Determine the (X, Y) coordinate at the center of the cell enclosing the given text.  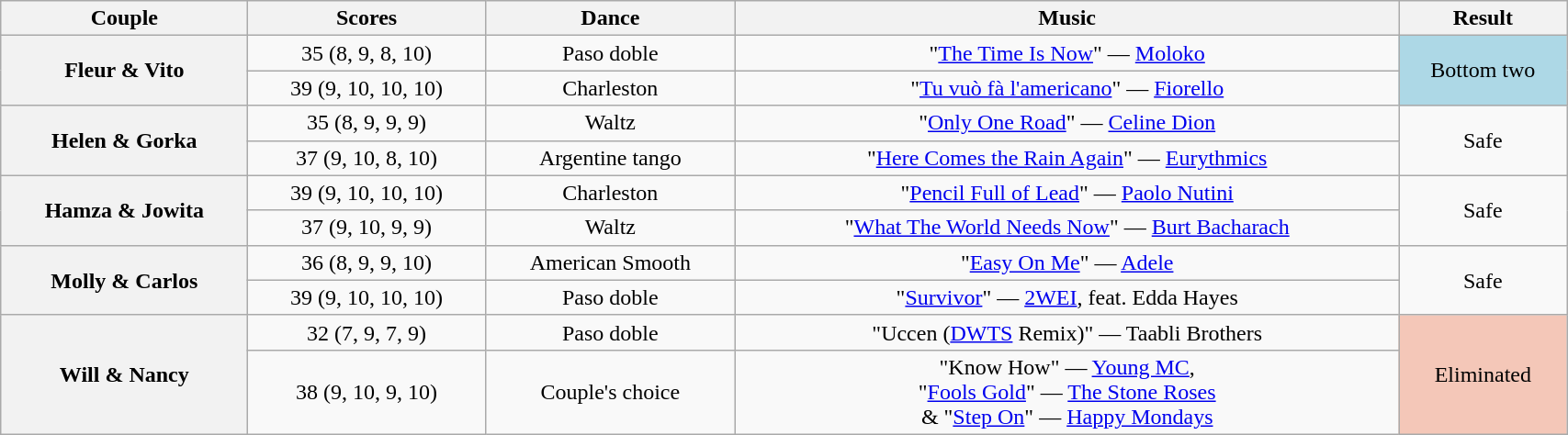
37 (9, 10, 8, 10) (367, 158)
American Smooth (610, 262)
"Here Comes the Rain Again" — Eurythmics (1067, 158)
Couple's choice (610, 392)
Result (1483, 18)
"Survivor" — 2WEI, feat. Edda Hayes (1067, 297)
37 (9, 10, 9, 9) (367, 228)
Scores (367, 18)
35 (8, 9, 9, 9) (367, 123)
"Pencil Full of Lead" — Paolo Nutini (1067, 193)
Bottom two (1483, 71)
"Easy On Me" — Adele (1067, 262)
"Tu vuò fà l'americano" — Fiorello (1067, 88)
Helen & Gorka (125, 140)
"The Time Is Now" — Moloko (1067, 53)
Argentine tango (610, 158)
Eliminated (1483, 374)
35 (8, 9, 8, 10) (367, 53)
Fleur & Vito (125, 71)
"What The World Needs Now" — Burt Bacharach (1067, 228)
Dance (610, 18)
Couple (125, 18)
"Only One Road" — Celine Dion (1067, 123)
Hamza & Jowita (125, 210)
36 (8, 9, 9, 10) (367, 262)
Molly & Carlos (125, 280)
Will & Nancy (125, 374)
Music (1067, 18)
38 (9, 10, 9, 10) (367, 392)
32 (7, 9, 7, 9) (367, 332)
"Know How" — Young MC,"Fools Gold" — The Stone Roses& "Step On" — Happy Mondays (1067, 392)
"Uccen (DWTS Remix)" — Taabli Brothers (1067, 332)
